Locate the cell with the specified text and output its (X, Y) center coordinate. 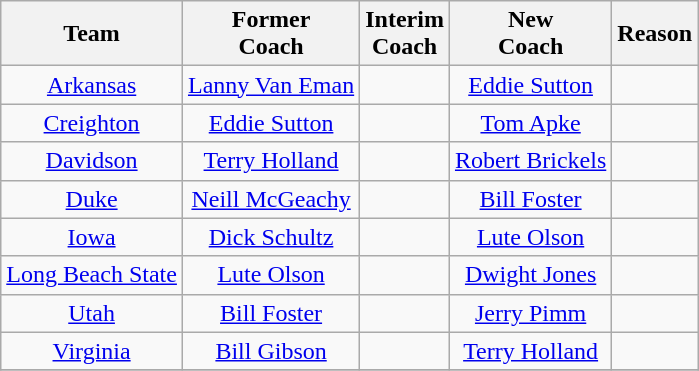
Tom Apke (530, 123)
Virginia (92, 351)
Dwight Jones (530, 275)
Arkansas (92, 85)
Robert Brickels (530, 161)
Long Beach State (92, 275)
Duke (92, 199)
Iowa (92, 237)
Utah (92, 313)
FormerCoach (270, 34)
Bill Gibson (270, 351)
Jerry Pimm (530, 313)
Team (92, 34)
Davidson (92, 161)
Reason (655, 34)
Neill McGeachy (270, 199)
Lanny Van Eman (270, 85)
NewCoach (530, 34)
Dick Schultz (270, 237)
Creighton (92, 123)
InterimCoach (405, 34)
